Scan for the cell matching the given text and deliver its [X, Y] coordinate at center. 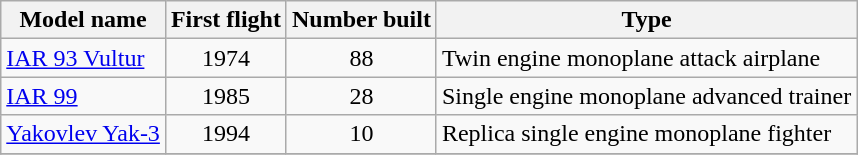
1974 [226, 58]
First flight [226, 20]
Number built [361, 20]
Twin engine monoplane attack airplane [646, 58]
1994 [226, 134]
1985 [226, 96]
IAR 93 Vultur [84, 58]
Replica single engine monoplane fighter [646, 134]
10 [361, 134]
Type [646, 20]
IAR 99 [84, 96]
Yakovlev Yak-3 [84, 134]
28 [361, 96]
Model name [84, 20]
88 [361, 58]
Single engine monoplane advanced trainer [646, 96]
